Provide the (X, Y) coordinate of the cell's center where the given text is located.  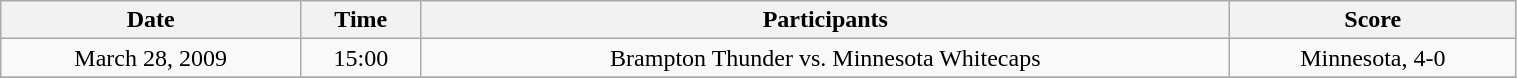
15:00 (361, 58)
Date (151, 20)
Minnesota, 4-0 (1373, 58)
March 28, 2009 (151, 58)
Score (1373, 20)
Participants (826, 20)
Brampton Thunder vs. Minnesota Whitecaps (826, 58)
Time (361, 20)
